Detect which cell encompasses the target text, then output its (X, Y) center coordinate. 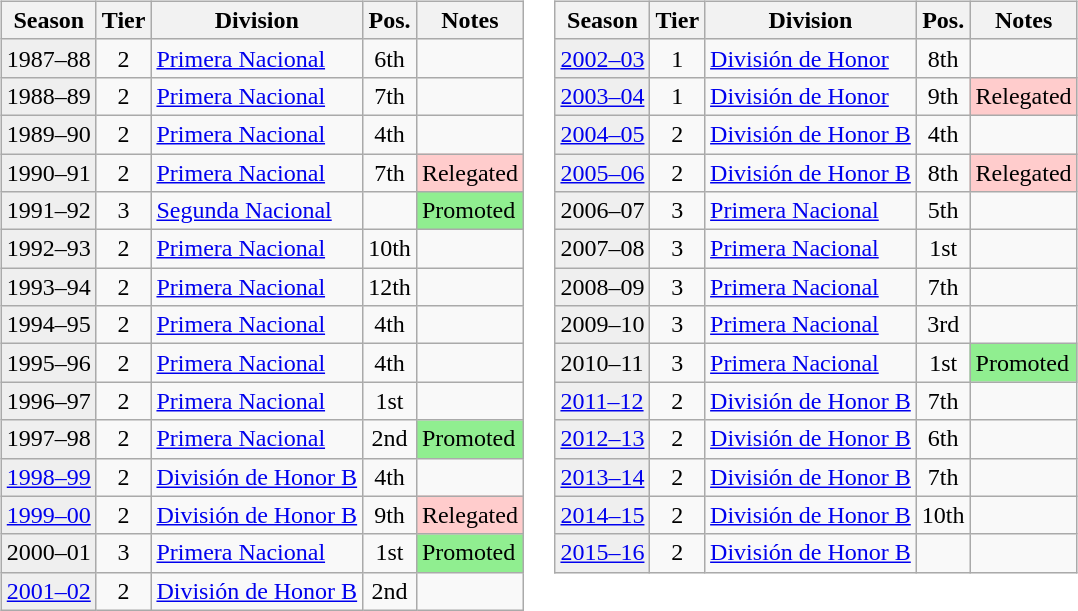
1987–88 (48, 58)
2014–15 (602, 515)
1996–97 (48, 401)
3rd (943, 325)
2002–03 (602, 58)
1995–96 (48, 363)
1998–99 (48, 477)
1989–90 (48, 134)
1992–93 (48, 249)
1988–89 (48, 96)
2009–10 (602, 325)
12th (390, 287)
2010–11 (602, 363)
1994–95 (48, 325)
2006–07 (602, 211)
2003–04 (602, 96)
2015–16 (602, 553)
1991–92 (48, 211)
Segunda Nacional (257, 211)
2008–09 (602, 287)
2001–02 (48, 591)
2000–01 (48, 553)
1990–91 (48, 173)
5th (943, 211)
1993–94 (48, 287)
1999–00 (48, 515)
2004–05 (602, 134)
2012–13 (602, 439)
2005–06 (602, 173)
1997–98 (48, 439)
2011–12 (602, 401)
2007–08 (602, 249)
2013–14 (602, 477)
